Extract the (x, y) coordinate from the center of the cell holding the provided text.  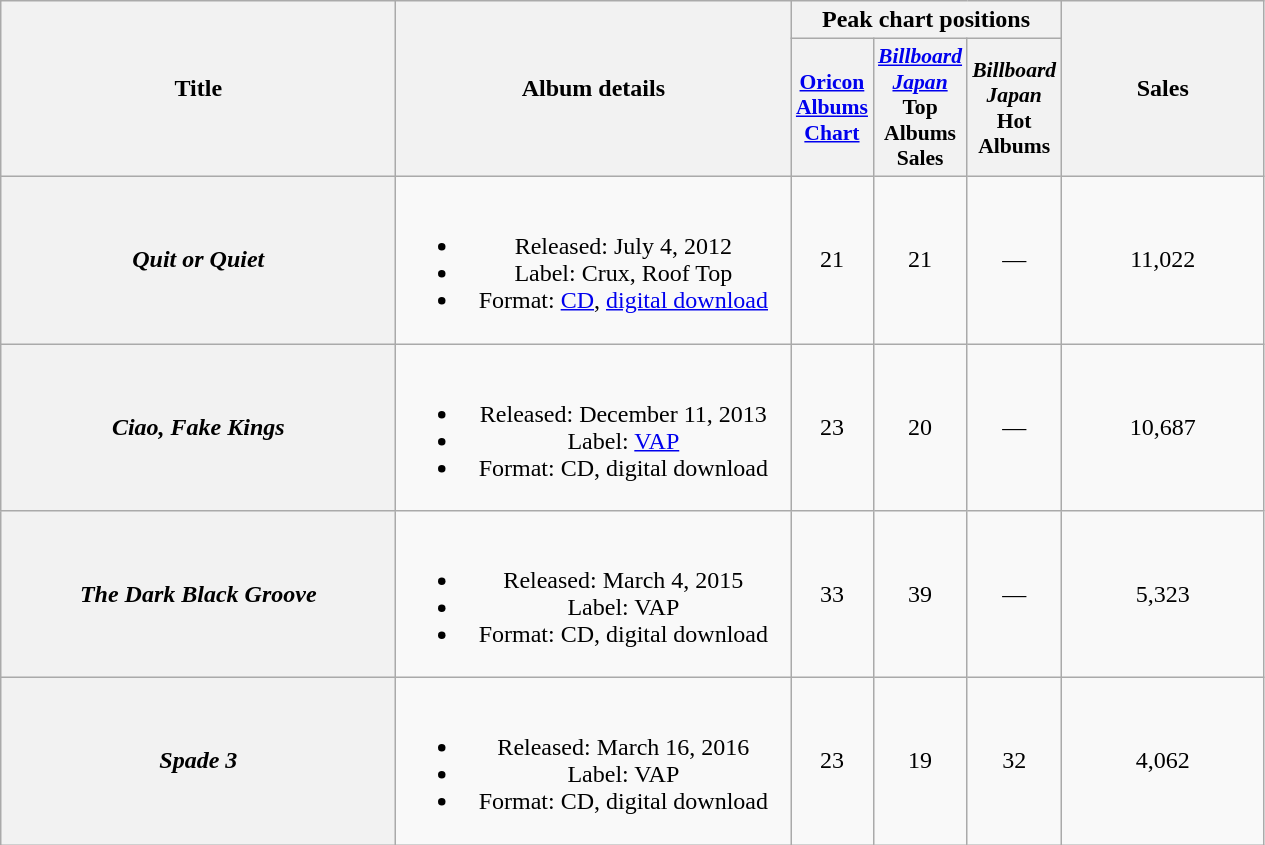
20 (920, 428)
39 (920, 594)
19 (920, 762)
5,323 (1162, 594)
4,062 (1162, 762)
Released: July 4, 2012Label: Crux, Roof TopFormat: CD, digital download (594, 260)
Released: March 4, 2015Label: VAPFormat: CD, digital download (594, 594)
Released: March 16, 2016Label: VAPFormat: CD, digital download (594, 762)
Billboard Japan Top Albums Sales (920, 108)
10,687 (1162, 428)
Title (198, 89)
Oricon Albums Chart (832, 108)
11,022 (1162, 260)
33 (832, 594)
Billboard Japan Hot Albums (1014, 108)
Released: December 11, 2013Label: VAPFormat: CD, digital download (594, 428)
Spade 3 (198, 762)
Album details (594, 89)
The Dark Black Groove (198, 594)
Sales (1162, 89)
Ciao, Fake Kings (198, 428)
Peak chart positions (926, 20)
32 (1014, 762)
Quit or Quiet (198, 260)
